Scan for the cell matching the given text and deliver its (X, Y) coordinate at center. 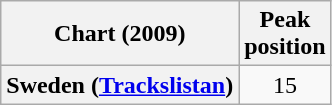
Chart (2009) (120, 34)
15 (285, 85)
Peakposition (285, 34)
Sweden (Trackslistan) (120, 85)
